From the cell containing the given text, extract its center point as (x, y) coordinate. 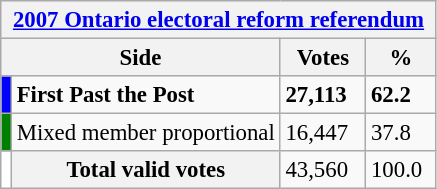
16,447 (323, 133)
62.2 (402, 95)
37.8 (402, 133)
Total valid votes (146, 170)
% (402, 58)
First Past the Post (146, 95)
Votes (323, 58)
Mixed member proportional (146, 133)
27,113 (323, 95)
43,560 (323, 170)
2007 Ontario electoral reform referendum (219, 20)
100.0 (402, 170)
Side (140, 58)
